Find where the given text appears and provide that cell's center as (x, y) coordinate. 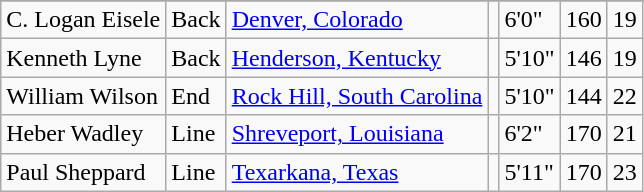
6'2" (530, 134)
21 (624, 134)
Paul Sheppard (84, 172)
Henderson, Kentucky (357, 58)
C. Logan Eisele (84, 20)
Denver, Colorado (357, 20)
Rock Hill, South Carolina (357, 96)
Heber Wadley (84, 134)
Shreveport, Louisiana (357, 134)
22 (624, 96)
144 (584, 96)
End (196, 96)
5'11" (530, 172)
Texarkana, Texas (357, 172)
Kenneth Lyne (84, 58)
23 (624, 172)
William Wilson (84, 96)
6'0" (530, 20)
160 (584, 20)
146 (584, 58)
